Determine the [X, Y] coordinate at the center of the cell enclosing the given text.  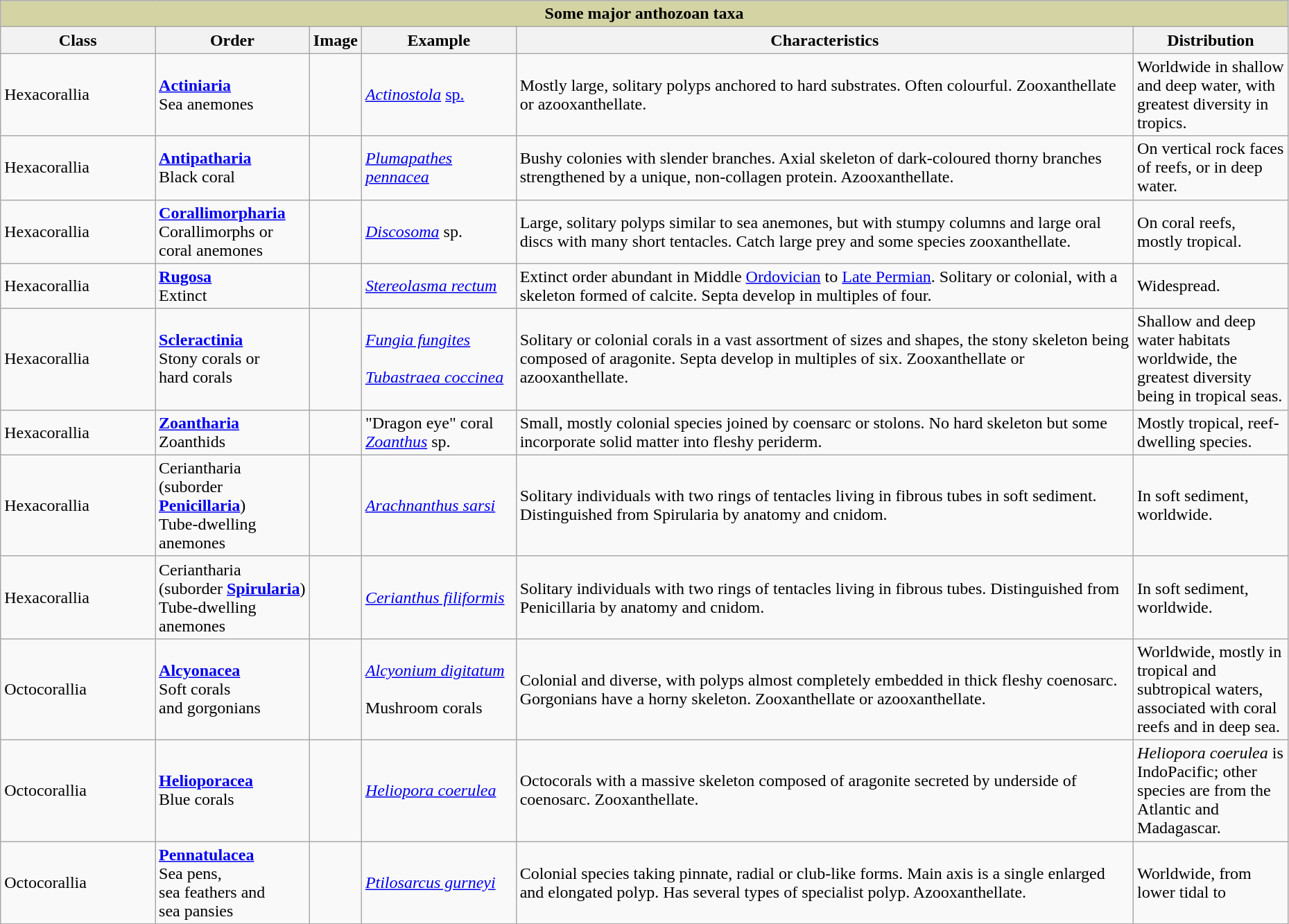
Characteristics [824, 40]
Antipatharia Black coral [233, 168]
Ceriantharia (suborder Penicillaria) Tube-dwelling anemones [233, 505]
Actiniaria Sea anemones [233, 94]
Solitary individuals with two rings of tentacles living in fibrous tubes. Distinguished from Penicillaria by anatomy and cnidom. [824, 598]
Pennatulacea Sea pens, sea feathers and sea pansies [233, 883]
Shallow and deep water habitats worldwide, the greatest diversity being in tropical seas. [1211, 359]
Ceriantharia (suborder Spirularia) Tube-dwelling anemones [233, 598]
Widespread. [1211, 286]
Class [78, 40]
Ptilosarcus gurneyi [438, 883]
Order [233, 40]
Arachnanthus sarsi [438, 505]
Octocorals with a massive skeleton composed of aragonite secreted by underside of coenosarc. Zooxanthellate. [824, 790]
Small, mostly colonial species joined by coensarc or stolons. No hard skeleton but some incorporate solid matter into fleshy periderm. [824, 433]
Mostly large, solitary polyps anchored to hard substrates. Often colourful. Zooxanthellate or azooxanthellate. [824, 94]
Corallimorpharia Corallimorphs or coral anemones [233, 232]
Zoantharia Zoanthids [233, 433]
Rugosa Extinct [233, 286]
Scleractinia Stony corals or hard corals [233, 359]
Solitary individuals with two rings of tentacles living in fibrous tubes in soft sediment. Distinguished from Spirularia by anatomy and cnidom. [824, 505]
Plumapathes pennacea [438, 168]
Some major anthozoan taxa [645, 14]
Image [336, 40]
Alcyonium digitatum Mushroom corals [438, 689]
Stereolasma rectum [438, 286]
Worldwide in shallow and deep water, with greatest diversity in tropics. [1211, 94]
Heliopora coerulea [438, 790]
Heliopora coerulea is IndoPacific; other species are from the Atlantic and Madagascar. [1211, 790]
Cerianthus filiformis [438, 598]
Worldwide, mostly in tropical and subtropical waters, associated with coral reefs and in deep sea. [1211, 689]
Alcyonacea Soft corals and gorgonians [233, 689]
"Dragon eye" coral Zoanthus sp. [438, 433]
Fungia fungites Tubastraea coccinea [438, 359]
Worldwide, from lower tidal to [1211, 883]
Actinostola sp. [438, 94]
On vertical rock faces of reefs, or in deep water. [1211, 168]
On coral reefs, mostly tropical. [1211, 232]
Discosoma sp. [438, 232]
Distribution [1211, 40]
Helioporacea Blue corals [233, 790]
Example [438, 40]
Mostly tropical, reef-dwelling species. [1211, 433]
